Detect which cell encompasses the target text, then output its [x, y] center coordinate. 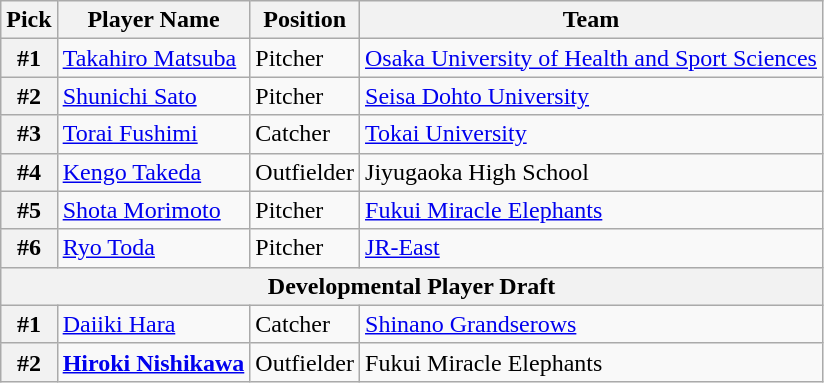
#4 [29, 172]
Jiyugaoka High School [592, 172]
Daiiki Hara [154, 324]
Developmental Player Draft [412, 286]
#3 [29, 134]
Shinano Grandserows [592, 324]
Team [592, 20]
Shunichi Sato [154, 96]
Ryo Toda [154, 248]
#6 [29, 248]
Tokai University [592, 134]
Player Name [154, 20]
Position [305, 20]
#5 [29, 210]
Pick [29, 20]
Kengo Takeda [154, 172]
Osaka University of Health and Sport Sciences [592, 58]
Hiroki Nishikawa [154, 362]
Seisa Dohto University [592, 96]
JR-East [592, 248]
Shota Morimoto [154, 210]
Torai Fushimi [154, 134]
Takahiro Matsuba [154, 58]
